Return [x, y] of the center of cell containing provided text 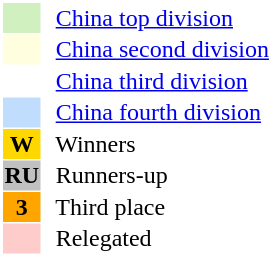
RU [22, 175]
Relegated [156, 239]
Third place [156, 207]
China third division [156, 81]
Runners-up [156, 175]
W [22, 144]
3 [22, 207]
China top division [156, 18]
Winners [156, 144]
China second division [156, 49]
China fourth division [156, 113]
